Search for the cell housing the specified text and yield its [x, y] center coordinate. 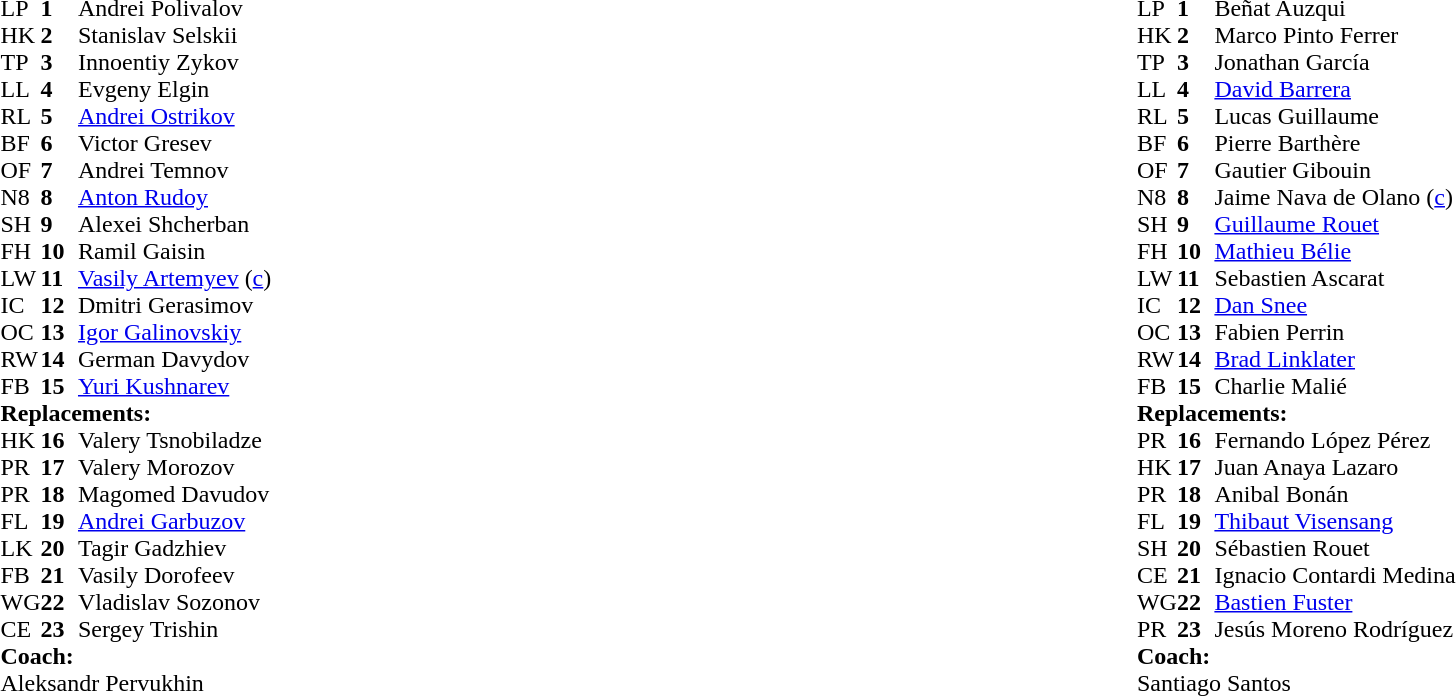
Ramil Gaisin [174, 252]
Pierre Barthère [1334, 144]
Andrei Ostrikov [174, 116]
Lucas Guillaume [1334, 116]
Alexei Shcherban [174, 224]
Fernando López Pérez [1334, 440]
Marco Pinto Ferrer [1334, 36]
Vasily Artemyev (c) [174, 278]
Jonathan García [1334, 62]
Guillaume Rouet [1334, 224]
David Barrera [1334, 90]
Bastien Fuster [1334, 602]
Thibaut Visensang [1334, 522]
Sebastien Ascarat [1334, 278]
Innoentiy Zykov [174, 62]
Juan Anaya Lazaro [1334, 468]
Anibal Bonán [1334, 494]
Valery Morozov [174, 468]
Ignacio Contardi Medina [1334, 576]
Sébastien Rouet [1334, 548]
Charlie Malié [1334, 386]
German Davydov [174, 360]
Valery Tsnobiladze [174, 440]
Evgeny Elgin [174, 90]
Vladislav Sozonov [174, 602]
LK [20, 548]
Andrei Garbuzov [174, 522]
Jaime Nava de Olano (c) [1334, 198]
Sergey Trishin [174, 630]
Igor Galinovskiy [174, 332]
Tagir Gadzhiev [174, 548]
Dan Snee [1334, 306]
Anton Rudoy [174, 198]
Magomed Davudov [174, 494]
Andrei Temnov [174, 170]
Vasily Dorofeev [174, 576]
Dmitri Gerasimov [174, 306]
Victor Gresev [174, 144]
Brad Linklater [1334, 360]
Mathieu Bélie [1334, 252]
Stanislav Selskii [174, 36]
Yuri Kushnarev [174, 386]
Fabien Perrin [1334, 332]
Jesús Moreno Rodríguez [1334, 630]
Gautier Gibouin [1334, 170]
